Provide the [X, Y] coordinate of the cell's center where the given text is located.  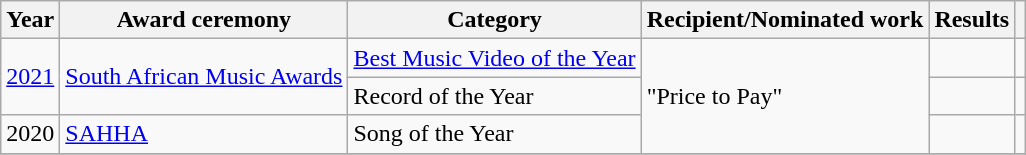
2021 [30, 77]
South African Music Awards [204, 77]
Best Music Video of the Year [494, 58]
2020 [30, 134]
Recipient/Nominated work [785, 20]
Song of the Year [494, 134]
Category [494, 20]
Award ceremony [204, 20]
Record of the Year [494, 96]
Results [972, 20]
SAHHA [204, 134]
Year [30, 20]
"Price to Pay" [785, 96]
